Identify which cell holds the provided text, then report its (X, Y) central coordinate. 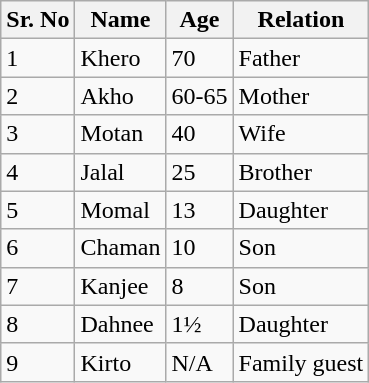
3 (38, 134)
7 (38, 286)
Dahnee (120, 324)
Sr. No (38, 20)
Name (120, 20)
60-65 (200, 96)
Brother (301, 172)
9 (38, 362)
Khero (120, 58)
40 (200, 134)
1½ (200, 324)
10 (200, 248)
70 (200, 58)
Age (200, 20)
5 (38, 210)
Kanjee (120, 286)
Wife (301, 134)
4 (38, 172)
Chaman (120, 248)
Kirto (120, 362)
Akho (120, 96)
2 (38, 96)
N/A (200, 362)
Motan (120, 134)
Jalal (120, 172)
Momal (120, 210)
13 (200, 210)
Relation (301, 20)
6 (38, 248)
1 (38, 58)
Father (301, 58)
Mother (301, 96)
25 (200, 172)
Family guest (301, 362)
